Output the (X, Y) coordinate of the center of the cell containing the given text.  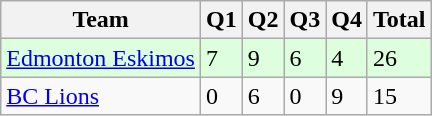
BC Lions (101, 96)
Edmonton Eskimos (101, 58)
Team (101, 20)
Q2 (263, 20)
Q3 (305, 20)
4 (347, 58)
26 (399, 58)
Q1 (221, 20)
Total (399, 20)
7 (221, 58)
15 (399, 96)
Q4 (347, 20)
